Find where the given text appears and provide that cell's center as (X, Y) coordinate. 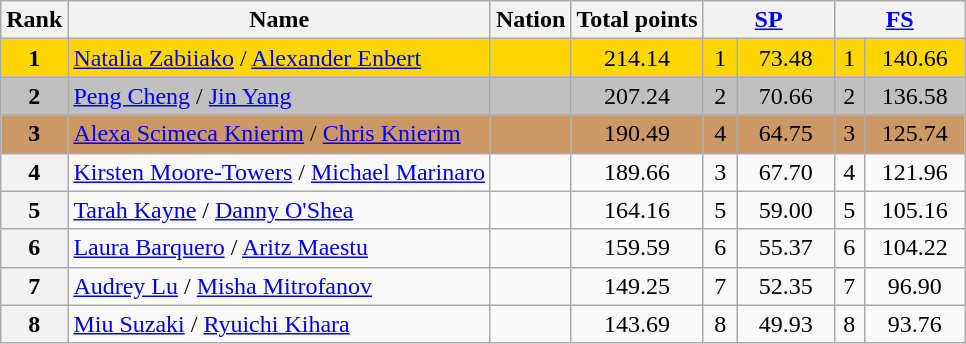
67.70 (786, 172)
189.66 (637, 172)
125.74 (914, 134)
Peng Cheng / Jin Yang (280, 96)
121.96 (914, 172)
Kirsten Moore-Towers / Michael Marinaro (280, 172)
49.93 (786, 324)
190.49 (637, 134)
207.24 (637, 96)
104.22 (914, 248)
64.75 (786, 134)
140.66 (914, 58)
105.16 (914, 210)
FS (900, 20)
Nation (530, 20)
214.14 (637, 58)
Tarah Kayne / Danny O'Shea (280, 210)
70.66 (786, 96)
Natalia Zabiiako / Alexander Enbert (280, 58)
55.37 (786, 248)
Miu Suzaki / Ryuichi Kihara (280, 324)
136.58 (914, 96)
59.00 (786, 210)
Alexa Scimeca Knierim / Chris Knierim (280, 134)
96.90 (914, 286)
52.35 (786, 286)
143.69 (637, 324)
159.59 (637, 248)
Total points (637, 20)
SP (768, 20)
93.76 (914, 324)
164.16 (637, 210)
Laura Barquero / Aritz Maestu (280, 248)
Name (280, 20)
149.25 (637, 286)
Audrey Lu / Misha Mitrofanov (280, 286)
Rank (34, 20)
73.48 (786, 58)
